Identify which cell holds the provided text, then report its [X, Y] central coordinate. 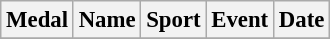
Sport [174, 20]
Medal [38, 20]
Date [301, 20]
Event [240, 20]
Name [107, 20]
